Provide the [x, y] coordinate of the cell's center where the given text is located.  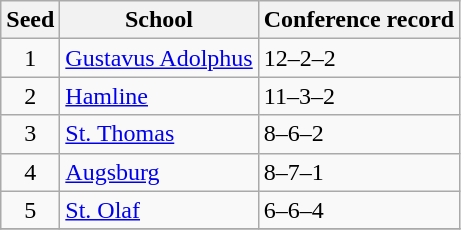
8–7–1 [358, 172]
11–3–2 [358, 96]
8–6–2 [358, 134]
6–6–4 [358, 210]
Conference record [358, 20]
St. Thomas [159, 134]
Gustavus Adolphus [159, 58]
4 [30, 172]
5 [30, 210]
Augsburg [159, 172]
Hamline [159, 96]
3 [30, 134]
St. Olaf [159, 210]
Seed [30, 20]
12–2–2 [358, 58]
School [159, 20]
1 [30, 58]
2 [30, 96]
